Detect which cell encompasses the target text, then output its [x, y] center coordinate. 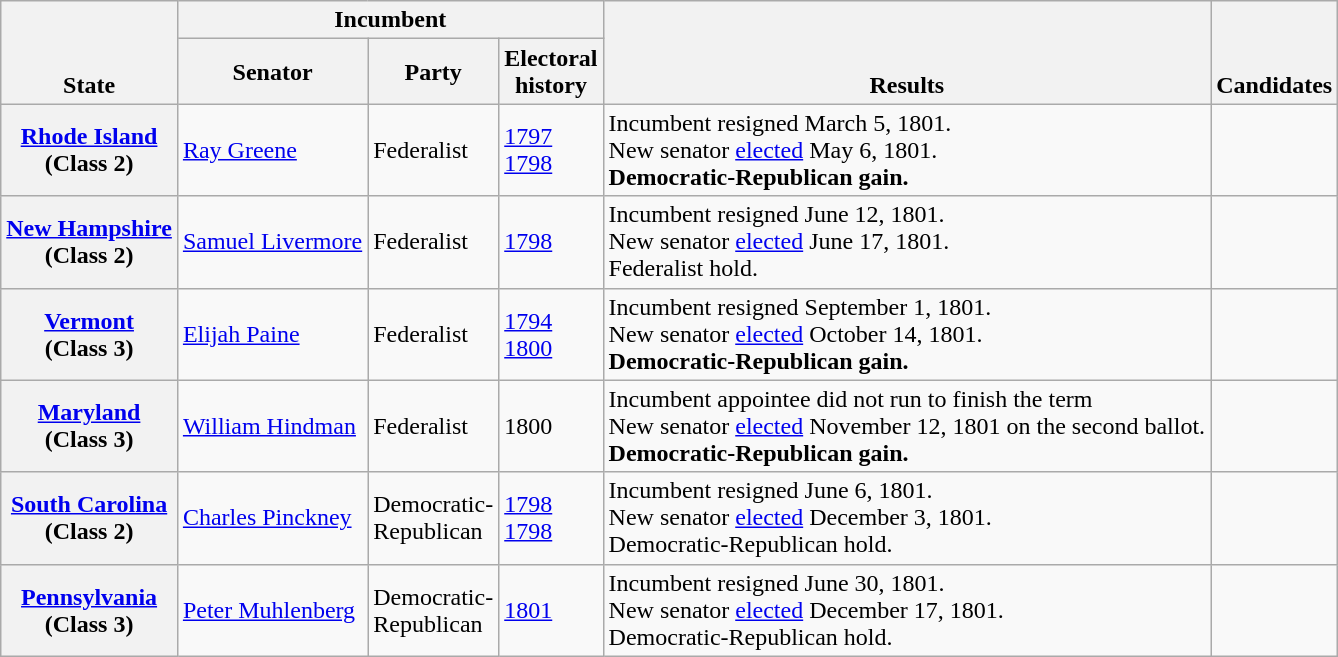
17941800 [551, 334]
Elijah Paine [272, 334]
Ray Greene [272, 150]
Incumbent resigned June 6, 1801.New senator elected December 3, 1801.Democratic-Republican hold. [907, 518]
Incumbent resigned September 1, 1801.New senator elected October 14, 1801.Democratic-Republican gain. [907, 334]
Samuel Livermore [272, 242]
New Hampshire(Class 2) [90, 242]
Pennsylvania(Class 3) [90, 610]
Incumbent resigned June 30, 1801.New senator elected December 17, 1801.Democratic-Republican hold. [907, 610]
1798 1798 [551, 518]
Charles Pinckney [272, 518]
Incumbent [390, 20]
Results [907, 52]
Vermont (Class 3) [90, 334]
Incumbent resigned June 12, 1801.New senator elected June 17, 1801.Federalist hold. [907, 242]
1801 [551, 610]
Rhode Island(Class 2) [90, 150]
Maryland(Class 3) [90, 426]
Incumbent appointee did not run to finish the termNew senator elected November 12, 1801 on the second ballot.Democratic-Republican gain. [907, 426]
1800 [551, 426]
South Carolina(Class 2) [90, 518]
State [90, 52]
Senator [272, 72]
Peter Muhlenberg [272, 610]
Electoralhistory [551, 72]
Party [434, 72]
Incumbent resigned March 5, 1801.New senator elected May 6, 1801.Democratic-Republican gain. [907, 150]
Candidates [1274, 52]
1798 [551, 242]
William Hindman [272, 426]
1797 1798 [551, 150]
